Search for the cell housing the specified text and yield its (x, y) center coordinate. 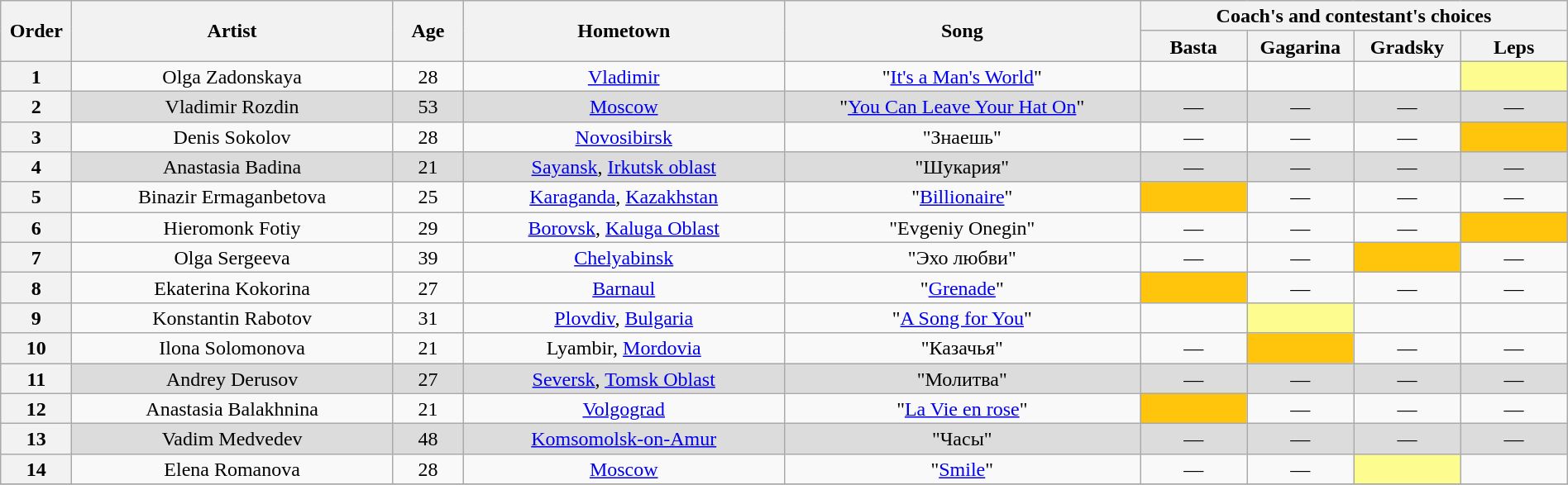
"Grenade" (963, 288)
Barnaul (624, 288)
Volgograd (624, 408)
8 (36, 288)
25 (428, 197)
Komsomolsk-on-Amur (624, 440)
Hometown (624, 31)
"Эхо любви" (963, 258)
"You Can Leave Your Hat On" (963, 106)
Ekaterina Kokorina (232, 288)
Vladimir Rozdin (232, 106)
Vladimir (624, 76)
Novosibirsk (624, 137)
Song (963, 31)
1 (36, 76)
Hieromonk Fotiy (232, 228)
31 (428, 317)
6 (36, 228)
12 (36, 408)
53 (428, 106)
Basta (1194, 46)
Borovsk, Kaluga Oblast (624, 228)
"Шукария" (963, 167)
"Smile" (963, 469)
Elena Romanova (232, 469)
4 (36, 167)
Lyambir, Mordovia (624, 349)
"It's a Man's World" (963, 76)
9 (36, 317)
"Часы" (963, 440)
Anastasia Badina (232, 167)
13 (36, 440)
"Billionaire" (963, 197)
29 (428, 228)
"La Vie en rose" (963, 408)
Gagarina (1300, 46)
Karaganda, Kazakhstan (624, 197)
Ilona Solomonova (232, 349)
Leps (1513, 46)
3 (36, 137)
Andrey Derusov (232, 378)
Sayansk, Irkutsk oblast (624, 167)
"Знаешь" (963, 137)
5 (36, 197)
Coach's and contestant's choices (1355, 17)
Age (428, 31)
Artist (232, 31)
"Казачья" (963, 349)
Chelyabinsk (624, 258)
10 (36, 349)
Olga Sergeeva (232, 258)
11 (36, 378)
Konstantin Rabotov (232, 317)
"Evgeniy Onegin" (963, 228)
Plovdiv, Bulgaria (624, 317)
2 (36, 106)
Seversk, Tomsk Oblast (624, 378)
Olga Zadonskaya (232, 76)
48 (428, 440)
Anastasia Balakhnina (232, 408)
Denis Sokolov (232, 137)
39 (428, 258)
Gradsky (1408, 46)
Order (36, 31)
Vadim Medvedev (232, 440)
14 (36, 469)
Binazir Ermaganbetova (232, 197)
"Молитва" (963, 378)
7 (36, 258)
"A Song for You" (963, 317)
